Capture the cell that displays the provided text and extract its [x, y] central coordinate. 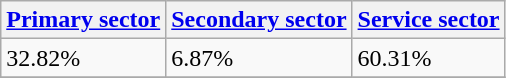
6.87% [259, 58]
Service sector [428, 20]
32.82% [84, 58]
60.31% [428, 58]
Secondary sector [259, 20]
Primary sector [84, 20]
